Find where the given text appears and provide that cell's center as [x, y] coordinate. 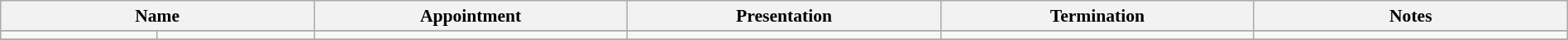
Name [157, 16]
Presentation [784, 16]
Notes [1411, 16]
Appointment [471, 16]
Termination [1097, 16]
